Find where the given text appears and provide that cell's center as [X, Y] coordinate. 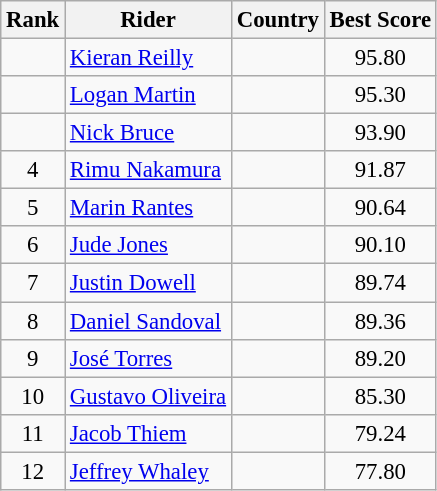
89.20 [380, 358]
10 [33, 396]
Jude Jones [148, 245]
Kieran Reilly [148, 58]
4 [33, 170]
5 [33, 208]
Rider [148, 20]
Country [278, 20]
95.80 [380, 58]
9 [33, 358]
Daniel Sandoval [148, 321]
Logan Martin [148, 95]
89.74 [380, 283]
Rank [33, 20]
Best Score [380, 20]
Justin Dowell [148, 283]
91.87 [380, 170]
7 [33, 283]
12 [33, 471]
Marin Rantes [148, 208]
Nick Bruce [148, 133]
85.30 [380, 396]
Jeffrey Whaley [148, 471]
8 [33, 321]
90.10 [380, 245]
6 [33, 245]
93.90 [380, 133]
11 [33, 433]
77.80 [380, 471]
Gustavo Oliveira [148, 396]
Jacob Thiem [148, 433]
79.24 [380, 433]
89.36 [380, 321]
José Torres [148, 358]
90.64 [380, 208]
Rimu Nakamura [148, 170]
95.30 [380, 95]
